Locate the cell with the specified text and output its (x, y) center coordinate. 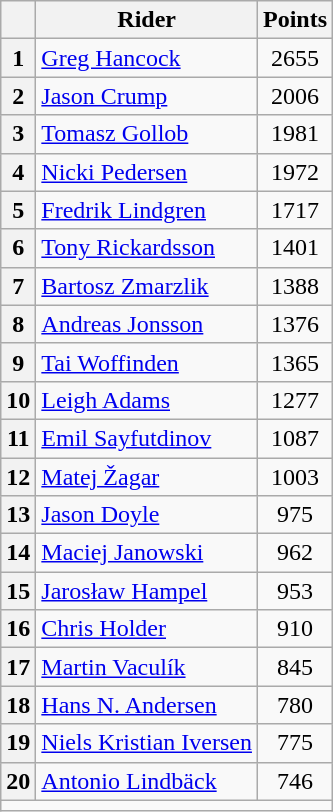
1981 (294, 134)
746 (294, 781)
1003 (294, 477)
18 (18, 705)
975 (294, 515)
1972 (294, 172)
910 (294, 629)
845 (294, 667)
Emil Sayfutdinov (147, 438)
780 (294, 705)
12 (18, 477)
Greg Hancock (147, 58)
Bartosz Zmarzlik (147, 286)
Maciej Janowski (147, 553)
Jarosław Hampel (147, 591)
1277 (294, 400)
1087 (294, 438)
5 (18, 210)
Jason Crump (147, 96)
Andreas Jonsson (147, 324)
3 (18, 134)
Jason Doyle (147, 515)
9 (18, 362)
1376 (294, 324)
Martin Vaculík (147, 667)
15 (18, 591)
14 (18, 553)
Fredrik Lindgren (147, 210)
1388 (294, 286)
11 (18, 438)
1401 (294, 248)
Points (294, 20)
775 (294, 743)
Niels Kristian Iversen (147, 743)
Chris Holder (147, 629)
8 (18, 324)
1717 (294, 210)
1 (18, 58)
20 (18, 781)
2655 (294, 58)
Hans N. Andersen (147, 705)
17 (18, 667)
6 (18, 248)
13 (18, 515)
16 (18, 629)
953 (294, 591)
10 (18, 400)
7 (18, 286)
Tony Rickardsson (147, 248)
1365 (294, 362)
2 (18, 96)
2006 (294, 96)
19 (18, 743)
Leigh Adams (147, 400)
Rider (147, 20)
962 (294, 553)
4 (18, 172)
Matej Žagar (147, 477)
Antonio Lindbäck (147, 781)
Tomasz Gollob (147, 134)
Nicki Pedersen (147, 172)
Tai Woffinden (147, 362)
